Output the [X, Y] coordinate of the center of the cell containing the given text.  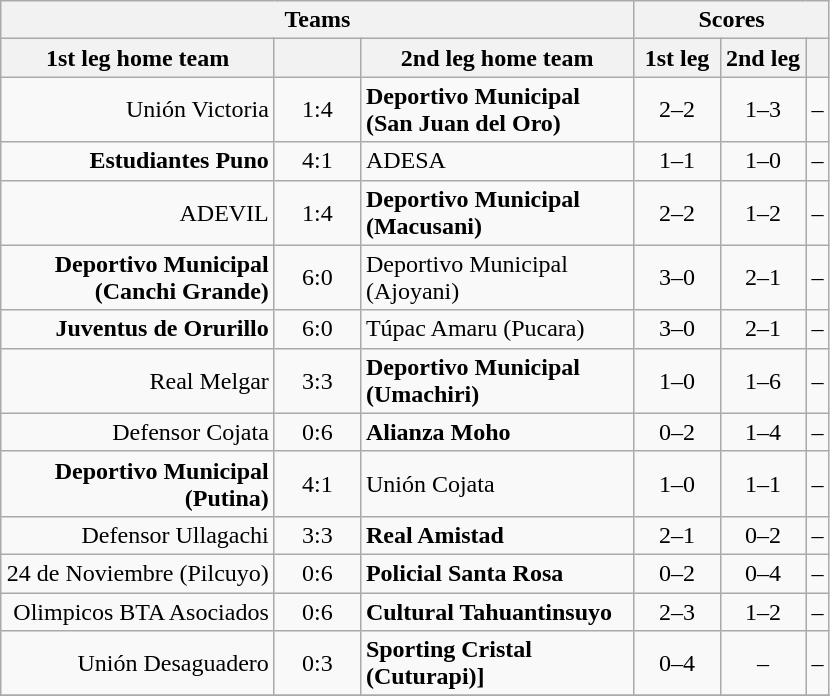
Real Melgar [138, 380]
Estudiantes Puno [138, 161]
1–6 [763, 380]
Teams [318, 20]
1st leg home team [138, 58]
1–3 [763, 110]
Defensor Ullagachi [138, 535]
Real Amistad [497, 535]
Deportivo Municipal (Canchi Grande) [138, 278]
ADEVIL [138, 212]
0:3 [317, 664]
Juventus de Orurillo [138, 329]
Olimpicos BTA Asociados [138, 611]
24 de Noviembre (Pilcuyo) [138, 573]
Unión Cojata [497, 484]
1st leg [677, 58]
Deportivo Municipal (Putina) [138, 484]
1–4 [763, 432]
Unión Victoria [138, 110]
2nd leg [763, 58]
Cultural Tahuantinsuyo [497, 611]
Defensor Cojata [138, 432]
2nd leg home team [497, 58]
Alianza Moho [497, 432]
Sporting Cristal (Cuturapi)] [497, 664]
2–3 [677, 611]
Scores [732, 20]
Deportivo Municipal (Ajoyani) [497, 278]
Deportivo Municipal (Umachiri) [497, 380]
Policial Santa Rosa [497, 573]
Deportivo Municipal (Macusani) [497, 212]
ADESA [497, 161]
Túpac Amaru (Pucara) [497, 329]
Deportivo Municipal (San Juan del Oro) [497, 110]
Unión Desaguadero [138, 664]
